From the cell containing the given text, extract its center point as [X, Y] coordinate. 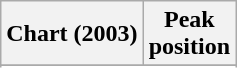
Chart (2003) [72, 34]
Peakposition [189, 34]
